Locate the cell with the specified text and output its (x, y) center coordinate. 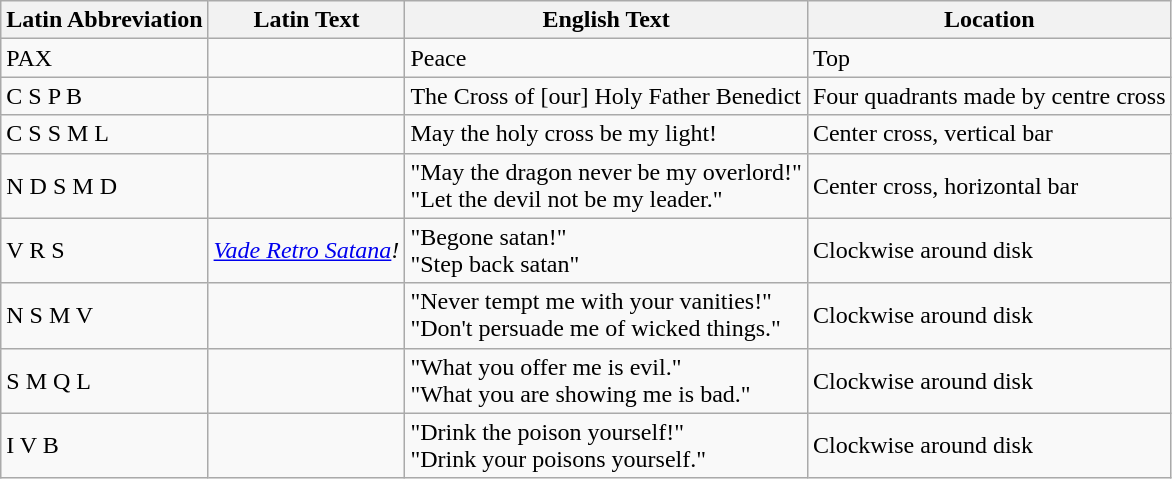
Location (989, 20)
Latin Text (306, 20)
"Never tempt me with your vanities!""Don't persuade me of wicked things." (606, 316)
May the holy cross be my light! (606, 134)
The Cross of [our] Holy Father Benedict (606, 96)
Center cross, vertical bar (989, 134)
"May the dragon never be my overlord!""Let the devil not be my leader." (606, 186)
English Text (606, 20)
N D S M D (104, 186)
N S M V (104, 316)
Center cross, horizontal bar (989, 186)
"Drink the poison yourself!""Drink your poisons yourself." (606, 446)
Latin Abbreviation (104, 20)
C S P B (104, 96)
PAX (104, 58)
Peace (606, 58)
Top (989, 58)
"What you offer me is evil.""What you are showing me is bad." (606, 380)
I V B (104, 446)
C S S M L (104, 134)
Vade Retro Satana! (306, 250)
Four quadrants made by centre cross (989, 96)
S M Q L (104, 380)
V R S (104, 250)
"Begone satan!""Step back satan" (606, 250)
